Return the [X, Y] coordinate for the center point of the cell that contains the specified text.  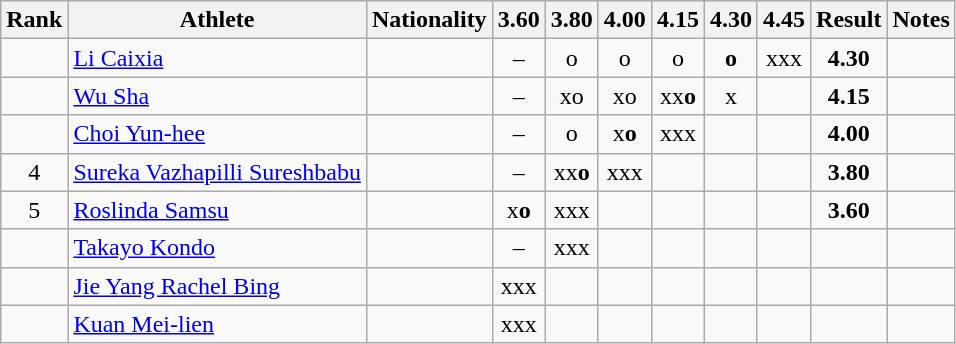
Li Caixia [218, 58]
x [730, 96]
Kuan Mei-lien [218, 324]
Wu Sha [218, 96]
Rank [34, 20]
5 [34, 210]
Nationality [429, 20]
4 [34, 172]
Takayo Kondo [218, 248]
Jie Yang Rachel Bing [218, 286]
4.45 [784, 20]
Result [849, 20]
Choi Yun-hee [218, 134]
Roslinda Samsu [218, 210]
Notes [921, 20]
Athlete [218, 20]
Sureka Vazhapilli Sureshbabu [218, 172]
